Locate the cell with the specified text and output its (X, Y) center coordinate. 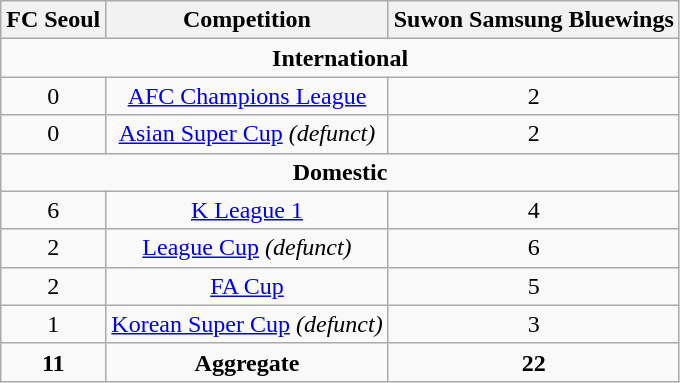
FA Cup (247, 286)
League Cup (defunct) (247, 248)
1 (54, 324)
Domestic (340, 172)
Aggregate (247, 362)
K League 1 (247, 210)
22 (534, 362)
11 (54, 362)
FC Seoul (54, 20)
4 (534, 210)
International (340, 58)
Asian Super Cup (defunct) (247, 134)
Korean Super Cup (defunct) (247, 324)
Suwon Samsung Bluewings (534, 20)
3 (534, 324)
AFC Champions League (247, 96)
5 (534, 286)
Competition (247, 20)
